Detect which cell encompasses the target text, then output its [x, y] center coordinate. 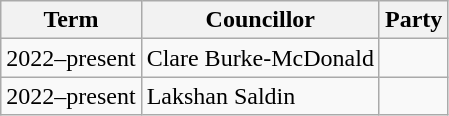
Councillor [260, 20]
Party [413, 20]
Term [71, 20]
Clare Burke-McDonald [260, 58]
Lakshan Saldin [260, 96]
